Pinpoint the cell where the given text exists, returning its [x, y] midpoint coordinate. 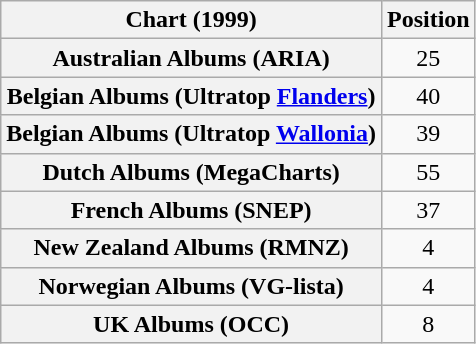
39 [428, 134]
French Albums (SNEP) [192, 210]
Belgian Albums (Ultratop Wallonia) [192, 134]
Belgian Albums (Ultratop Flanders) [192, 96]
Position [428, 20]
Australian Albums (ARIA) [192, 58]
25 [428, 58]
40 [428, 96]
UK Albums (OCC) [192, 324]
Dutch Albums (MegaCharts) [192, 172]
55 [428, 172]
8 [428, 324]
Chart (1999) [192, 20]
37 [428, 210]
Norwegian Albums (VG-lista) [192, 286]
New Zealand Albums (RMNZ) [192, 248]
